Pinpoint the cell where the given text exists, returning its [x, y] midpoint coordinate. 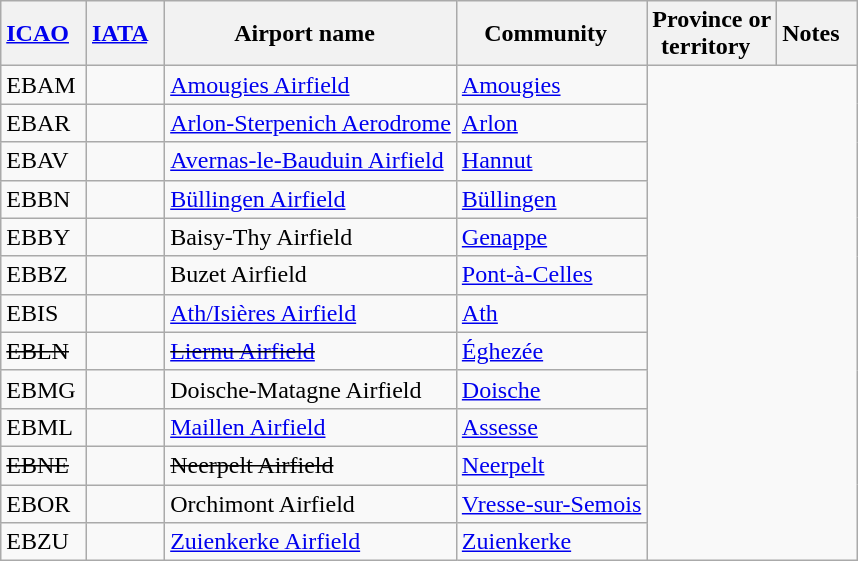
Pont-à-Celles [551, 275]
Büllingen Airfield [311, 199]
Doische [551, 389]
Genappe [551, 237]
EBIS [44, 313]
EBAV [44, 161]
EBLN [44, 351]
Büllingen [551, 199]
Ath/Isières Airfield [311, 313]
Community [551, 34]
Amougies Airfield [311, 85]
EBOR [44, 503]
EBBZ [44, 275]
Amougies [551, 85]
EBNE [44, 465]
Neerpelt Airfield [311, 465]
Ath [551, 313]
EBBN [44, 199]
Zuienkerke [551, 542]
EBZU [44, 542]
Orchimont Airfield [311, 503]
Notes [817, 34]
EBBY [44, 237]
Hannut [551, 161]
Neerpelt [551, 465]
Province orterritory [712, 34]
Assesse [551, 427]
Baisy-Thy Airfield [311, 237]
Buzet Airfield [311, 275]
Airport name [311, 34]
EBMG [44, 389]
EBAM [44, 85]
IATA [125, 34]
Vresse-sur-Semois [551, 503]
Liernu Airfield [311, 351]
Arlon-Sterpenich Aerodrome [311, 123]
EBAR [44, 123]
ICAO [44, 34]
Doische-Matagne Airfield [311, 389]
Avernas-le-Bauduin Airfield [311, 161]
Éghezée [551, 351]
EBML [44, 427]
Arlon [551, 123]
Maillen Airfield [311, 427]
Zuienkerke Airfield [311, 542]
